Return the (X, Y) coordinate for the center point of the cell that contains the specified text.  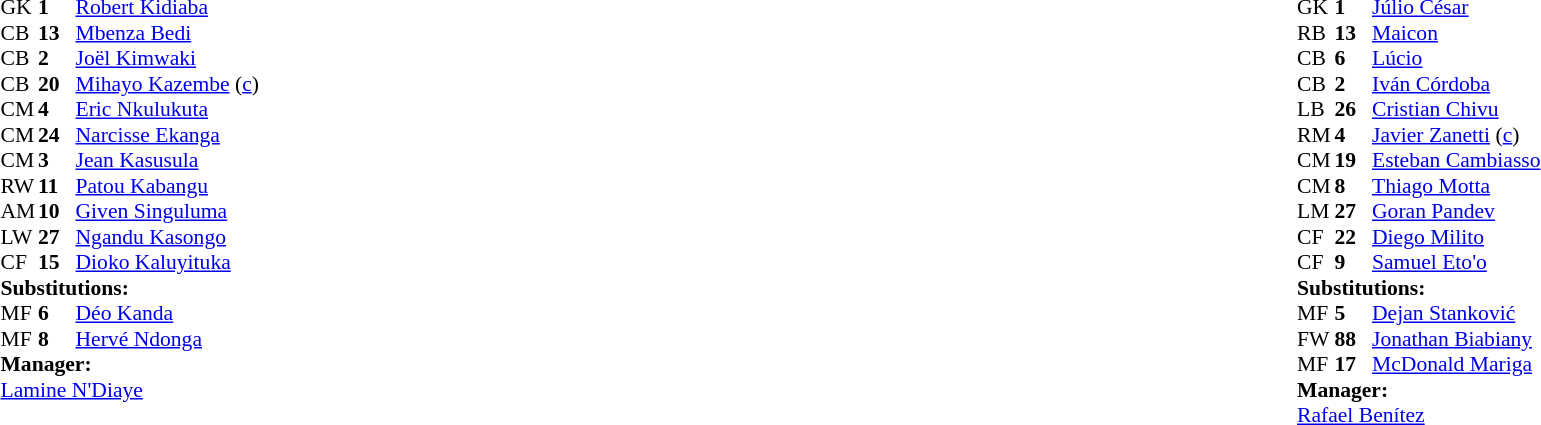
Lúcio (1456, 59)
20 (57, 84)
17 (1354, 365)
Esteban Cambiasso (1456, 161)
Joël Kimwaki (168, 59)
9 (1354, 263)
Eric Nkulukuta (168, 109)
LB (1316, 109)
Jean Kasusula (168, 161)
Dejan Stanković (1456, 313)
LW (19, 237)
Hervé Ndonga (168, 339)
5 (1354, 313)
RW (19, 186)
88 (1354, 339)
RB (1316, 33)
10 (57, 211)
Dioko Kaluyituka (168, 263)
Mbenza Bedi (168, 33)
Given Singuluma (168, 211)
Lamine N'Diaye (129, 390)
FW (1316, 339)
24 (57, 135)
19 (1354, 161)
Maicon (1456, 33)
26 (1354, 109)
Ngandu Kasongo (168, 237)
22 (1354, 237)
3 (57, 161)
Samuel Eto'o (1456, 263)
Thiago Motta (1456, 186)
Jonathan Biabiany (1456, 339)
Déo Kanda (168, 313)
Goran Pandev (1456, 211)
Narcisse Ekanga (168, 135)
McDonald Mariga (1456, 365)
Mihayo Kazembe (c) (168, 84)
LM (1316, 211)
AM (19, 211)
Patou Kabangu (168, 186)
11 (57, 186)
15 (57, 263)
RM (1316, 135)
Cristian Chivu (1456, 109)
Iván Córdoba (1456, 84)
Javier Zanetti (c) (1456, 135)
Diego Milito (1456, 237)
